Pinpoint the cell where the given text exists, returning its (X, Y) midpoint coordinate. 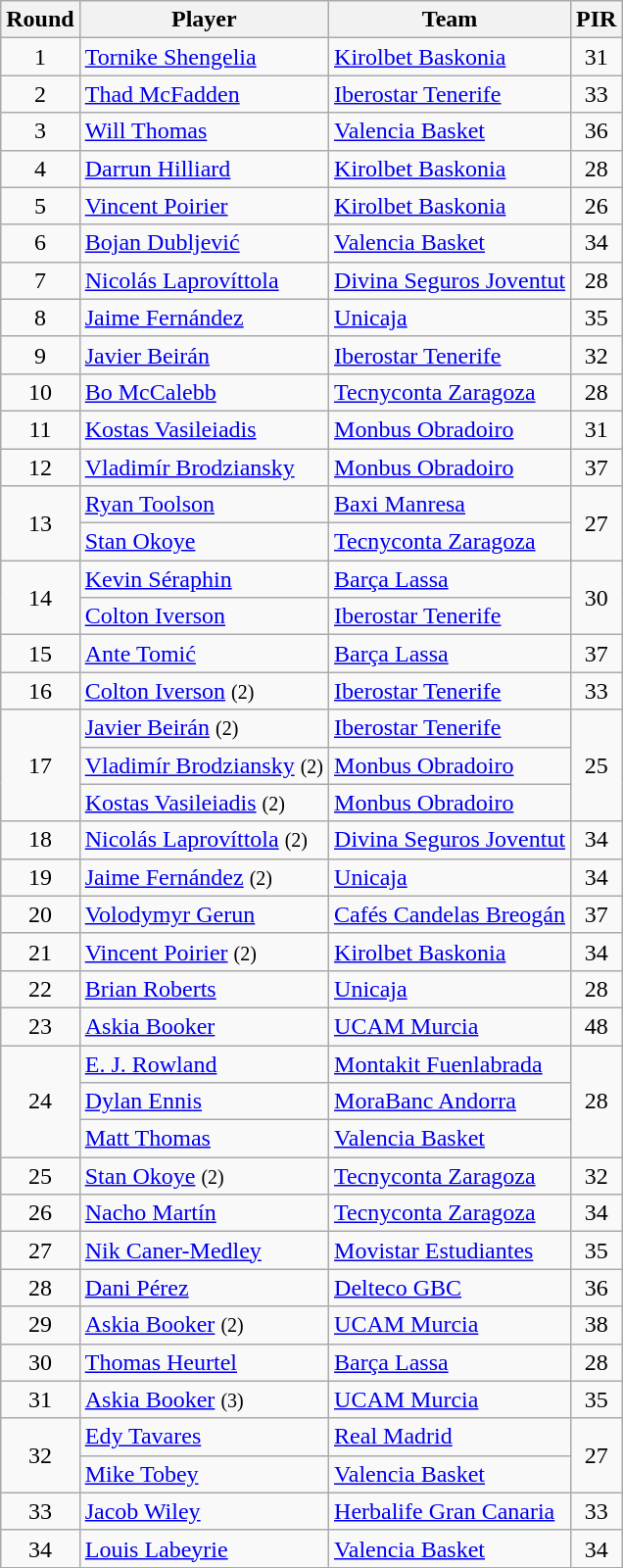
Stan Okoye (204, 542)
Javier Beirán (2) (204, 728)
Montakit Fuenlabrada (451, 1063)
Louis Labeyrie (204, 1548)
Player (204, 20)
Volodymyr Gerun (204, 914)
Nicolás Laprovíttola (204, 280)
Ante Tomić (204, 654)
3 (40, 131)
Real Madrid (451, 1437)
22 (40, 989)
19 (40, 877)
Herbalife Gran Canaria (451, 1511)
MoraBanc Andorra (451, 1102)
Thad McFadden (204, 94)
Darrun Hilliard (204, 169)
Kevin Séraphin (204, 579)
24 (40, 1101)
Stan Okoye (2) (204, 1176)
Bo McCalebb (204, 392)
9 (40, 355)
Kostas Vasileiadis (2) (204, 803)
Will Thomas (204, 131)
7 (40, 280)
29 (40, 1325)
Matt Thomas (204, 1139)
38 (597, 1325)
Nacho Martín (204, 1213)
18 (40, 840)
Brian Roberts (204, 989)
14 (40, 598)
11 (40, 429)
Jaime Fernández (2) (204, 877)
Jaime Fernández (204, 318)
Kostas Vasileiadis (204, 429)
15 (40, 654)
Ryan Toolson (204, 505)
Askia Booker (2) (204, 1325)
23 (40, 1026)
Askia Booker (3) (204, 1399)
Vincent Poirier (204, 206)
Colton Iverson (204, 616)
Nicolás Laprovíttola (2) (204, 840)
13 (40, 523)
Colton Iverson (2) (204, 691)
Round (40, 20)
Askia Booker (204, 1026)
Baxi Manresa (451, 505)
21 (40, 952)
Edy Tavares (204, 1437)
Delteco GBC (451, 1288)
Jacob Wiley (204, 1511)
Nik Caner-Medley (204, 1250)
Vincent Poirier (2) (204, 952)
20 (40, 914)
E. J. Rowland (204, 1063)
Mike Tobey (204, 1474)
Thomas Heurtel (204, 1362)
5 (40, 206)
Vladimír Brodziansky (204, 467)
8 (40, 318)
Dylan Ennis (204, 1102)
Cafés Candelas Breogán (451, 914)
16 (40, 691)
17 (40, 765)
Vladimír Brodziansky (2) (204, 765)
Movistar Estudiantes (451, 1250)
Tornike Shengelia (204, 57)
Team (451, 20)
6 (40, 243)
Bojan Dubljević (204, 243)
Dani Pérez (204, 1288)
10 (40, 392)
PIR (597, 20)
12 (40, 467)
1 (40, 57)
48 (597, 1026)
Javier Beirán (204, 355)
2 (40, 94)
4 (40, 169)
